Pinpoint the cell where the given text exists, returning its [x, y] midpoint coordinate. 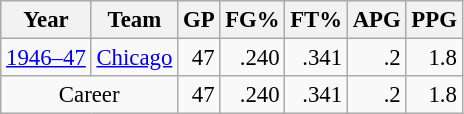
1946–47 [46, 58]
PPG [434, 20]
APG [376, 20]
Year [46, 20]
FT% [316, 20]
Career [90, 95]
FG% [252, 20]
Team [134, 20]
GP [199, 20]
Chicago [134, 58]
